Capture the cell that displays the provided text and extract its [X, Y] central coordinate. 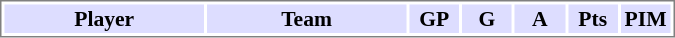
Player [104, 18]
G [487, 18]
Pts [593, 18]
PIM [646, 18]
Team [306, 18]
GP [434, 18]
A [540, 18]
